Capture the cell that displays the provided text and extract its (X, Y) central coordinate. 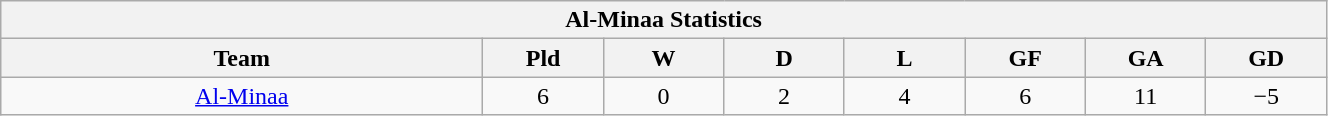
GD (1266, 58)
Team (242, 58)
2 (784, 96)
Al-Minaa Statistics (664, 20)
4 (904, 96)
Al-Minaa (242, 96)
Pld (544, 58)
0 (664, 96)
W (664, 58)
−5 (1266, 96)
GF (1026, 58)
GA (1146, 58)
L (904, 58)
11 (1146, 96)
D (784, 58)
